Return [x, y] of the center of cell containing provided text 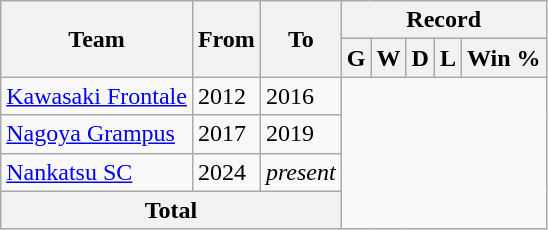
2017 [226, 134]
2019 [300, 134]
present [300, 172]
From [226, 39]
W [388, 58]
2024 [226, 172]
Record [444, 20]
To [300, 39]
Win % [504, 58]
L [448, 58]
Team [97, 39]
Nagoya Grampus [97, 134]
Kawasaki Frontale [97, 96]
D [420, 58]
G [356, 58]
2016 [300, 96]
Total [171, 210]
Nankatsu SC [97, 172]
2012 [226, 96]
